Locate the cell with the specified text and output its (x, y) center coordinate. 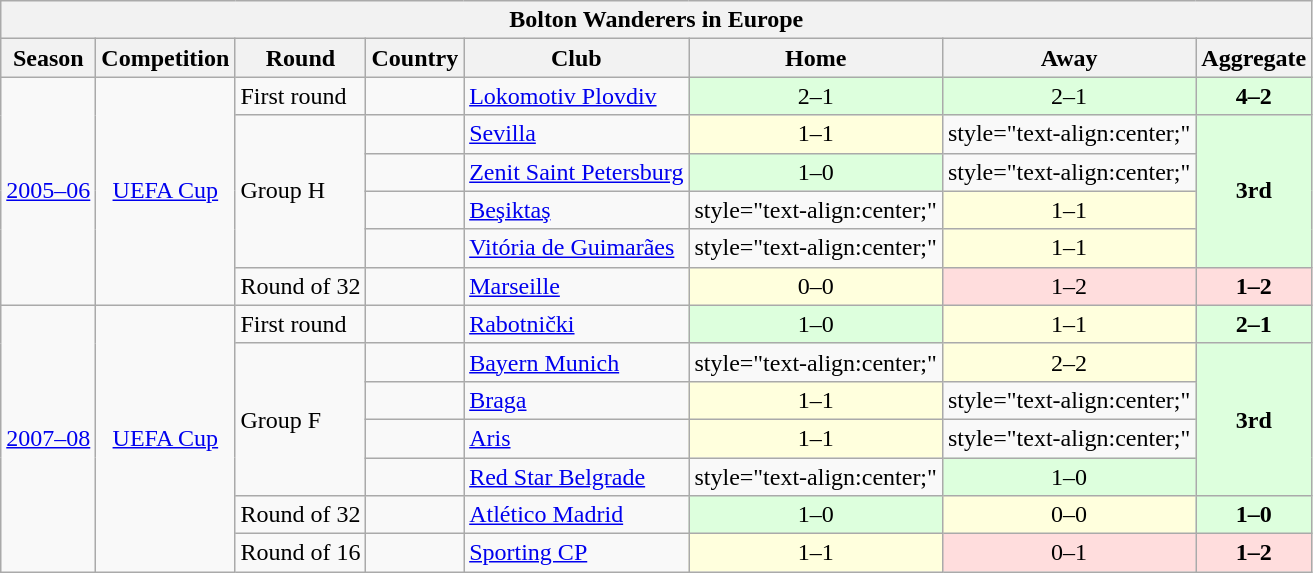
Group H (300, 191)
Lokomotiv Plovdiv (576, 96)
Atlético Madrid (576, 515)
Round (300, 58)
Sevilla (576, 134)
Bolton Wanderers in Europe (656, 20)
Braga (576, 400)
0–1 (1068, 553)
Aris (576, 438)
Round of 16 (300, 553)
Bayern Munich (576, 362)
Red Star Belgrade (576, 477)
2007–08 (48, 438)
4–2 (1254, 96)
Season (48, 58)
Away (1068, 58)
Vitória de Guimarães (576, 248)
Marseille (576, 286)
Country (415, 58)
Group F (300, 419)
Club (576, 58)
Zenit Saint Petersburg (576, 172)
2005–06 (48, 191)
Competition (166, 58)
Aggregate (1254, 58)
2–2 (1068, 362)
Beşiktaş (576, 210)
Sporting CP (576, 553)
Home (816, 58)
Rabotnički (576, 324)
